Search for the cell housing the specified text and yield its [X, Y] center coordinate. 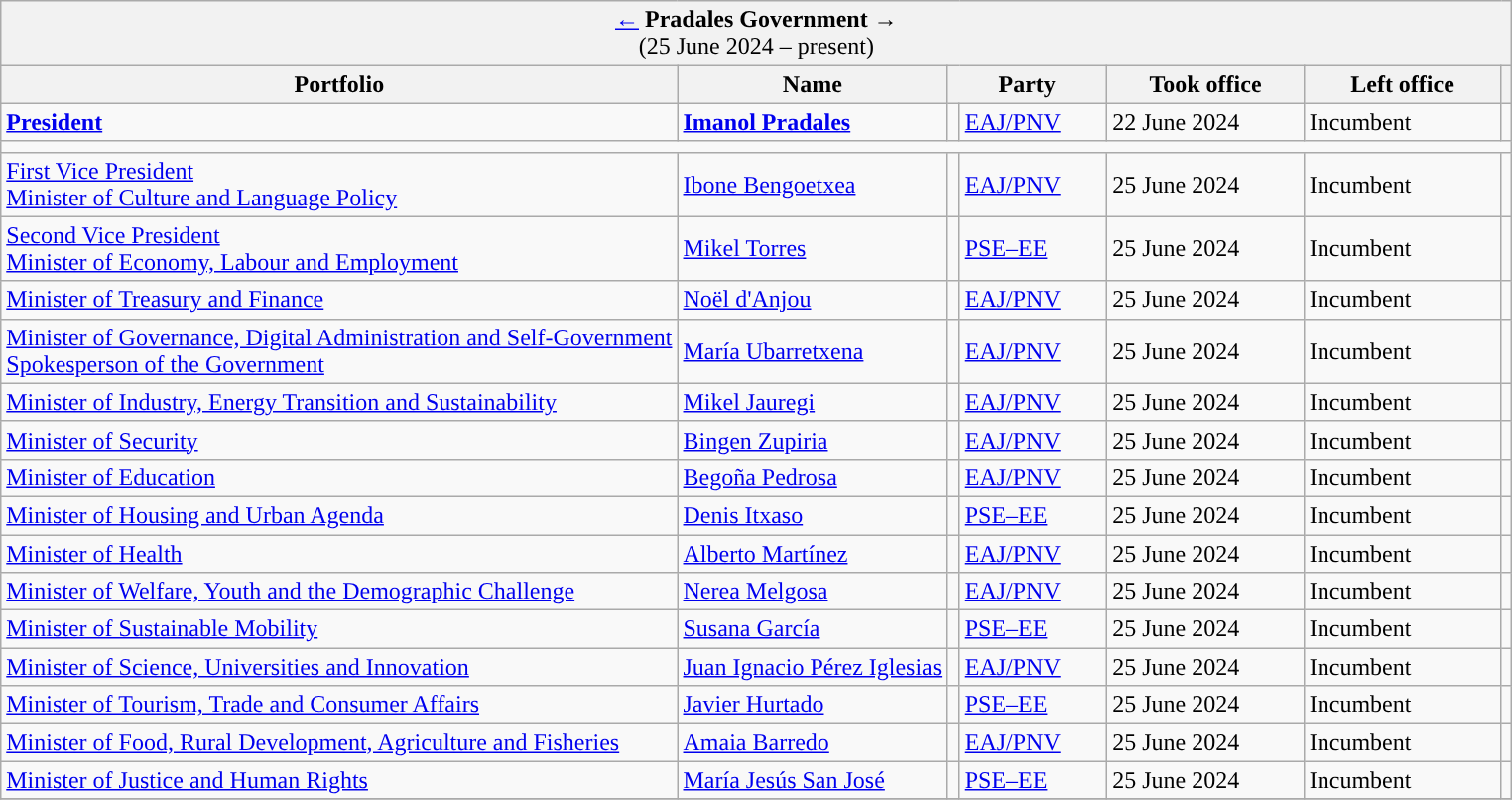
Susana García [813, 629]
Minister of Tourism, Trade and Consumer Affairs [339, 705]
Bingen Zupiria [813, 440]
Minister of Sustainable Mobility [339, 629]
Minister of Treasury and Finance [339, 300]
Portfolio [339, 84]
Mikel Torres [813, 248]
Juan Ignacio Pérez Iglesias [813, 667]
← Pradales Government →(25 June 2024 – present) [756, 34]
Party [1028, 84]
Minister of Food, Rural Development, Agriculture and Fisheries [339, 742]
Minister of Industry, Energy Transition and Sustainability [339, 402]
María Ubarretxena [813, 351]
Begoña Pedrosa [813, 477]
Minister of Housing and Urban Agenda [339, 515]
22 June 2024 [1206, 122]
Mikel Jauregi [813, 402]
President [339, 122]
Left office [1403, 84]
María Jesús San José [813, 780]
Noël d'Anjou [813, 300]
Nerea Melgosa [813, 592]
Amaia Barredo [813, 742]
Imanol Pradales [813, 122]
Second Vice PresidentMinister of Economy, Labour and Employment [339, 248]
Denis Itxaso [813, 515]
Took office [1206, 84]
Name [813, 84]
Minister of Health [339, 553]
First Vice PresidentMinister of Culture and Language Policy [339, 185]
Minister of Education [339, 477]
Alberto Martínez [813, 553]
Minister of Governance, Digital Administration and Self-GovernmentSpokesperson of the Government [339, 351]
Minister of Security [339, 440]
Ibone Bengoetxea [813, 185]
Minister of Science, Universities and Innovation [339, 667]
Javier Hurtado [813, 705]
Minister of Welfare, Youth and the Demographic Challenge [339, 592]
Minister of Justice and Human Rights [339, 780]
